Capture the cell that displays the provided text and extract its [x, y] central coordinate. 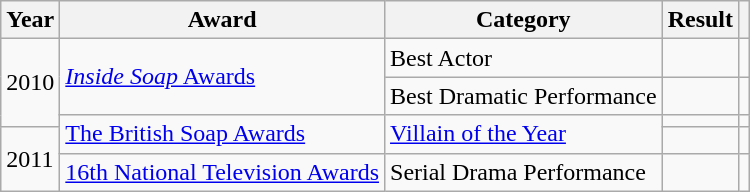
Inside Soap Awards [222, 77]
Serial Drama Performance [524, 172]
Result [700, 20]
2010 [30, 82]
The British Soap Awards [222, 134]
Award [222, 20]
Villain of the Year [524, 134]
16th National Television Awards [222, 172]
Best Actor [524, 58]
2011 [30, 158]
Category [524, 20]
Year [30, 20]
Best Dramatic Performance [524, 96]
